Find where the given text appears and provide that cell's center as [x, y] coordinate. 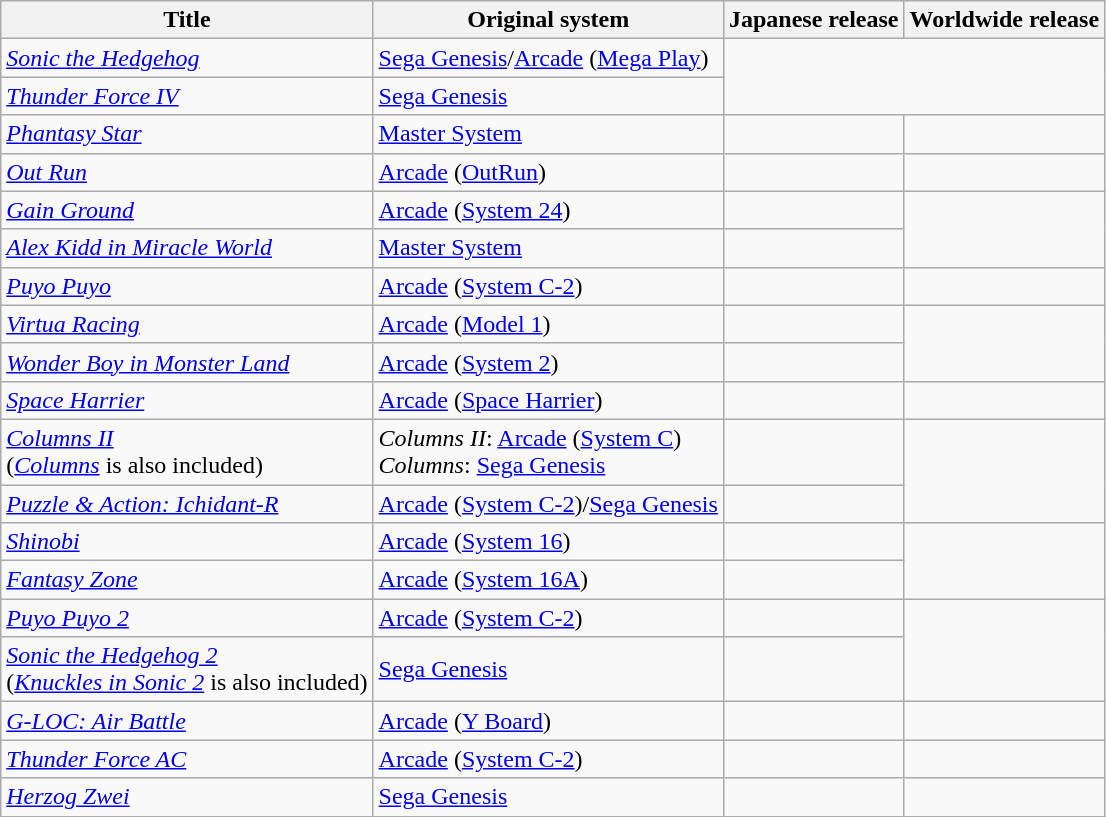
Sonic the Hedgehog [187, 58]
Arcade (Model 1) [548, 324]
Thunder Force AC [187, 759]
Space Harrier [187, 400]
G-LOC: Air Battle [187, 721]
Alex Kidd in Miracle World [187, 248]
Puyo Puyo 2 [187, 618]
Columns II(Columns is also included) [187, 452]
Gain Ground [187, 210]
Arcade (Space Harrier) [548, 400]
Japanese release [814, 20]
Arcade (System 16) [548, 542]
Phantasy Star [187, 134]
Virtua Racing [187, 324]
Wonder Boy in Monster Land [187, 362]
Herzog Zwei [187, 797]
Arcade (OutRun) [548, 172]
Thunder Force IV [187, 96]
Worldwide release [1004, 20]
Columns II: Arcade (System C)Columns: Sega Genesis [548, 452]
Sonic the Hedgehog 2(Knuckles in Sonic 2 is also included) [187, 670]
Original system [548, 20]
Arcade (System 16A) [548, 580]
Arcade (System 2) [548, 362]
Sega Genesis/Arcade (Mega Play) [548, 58]
Title [187, 20]
Puzzle & Action: Ichidant-R [187, 503]
Arcade (System C-2)/Sega Genesis [548, 503]
Fantasy Zone [187, 580]
Arcade (System 24) [548, 210]
Out Run [187, 172]
Shinobi [187, 542]
Puyo Puyo [187, 286]
Arcade (Y Board) [548, 721]
